Pinpoint the cell where the given text exists, returning its (X, Y) midpoint coordinate. 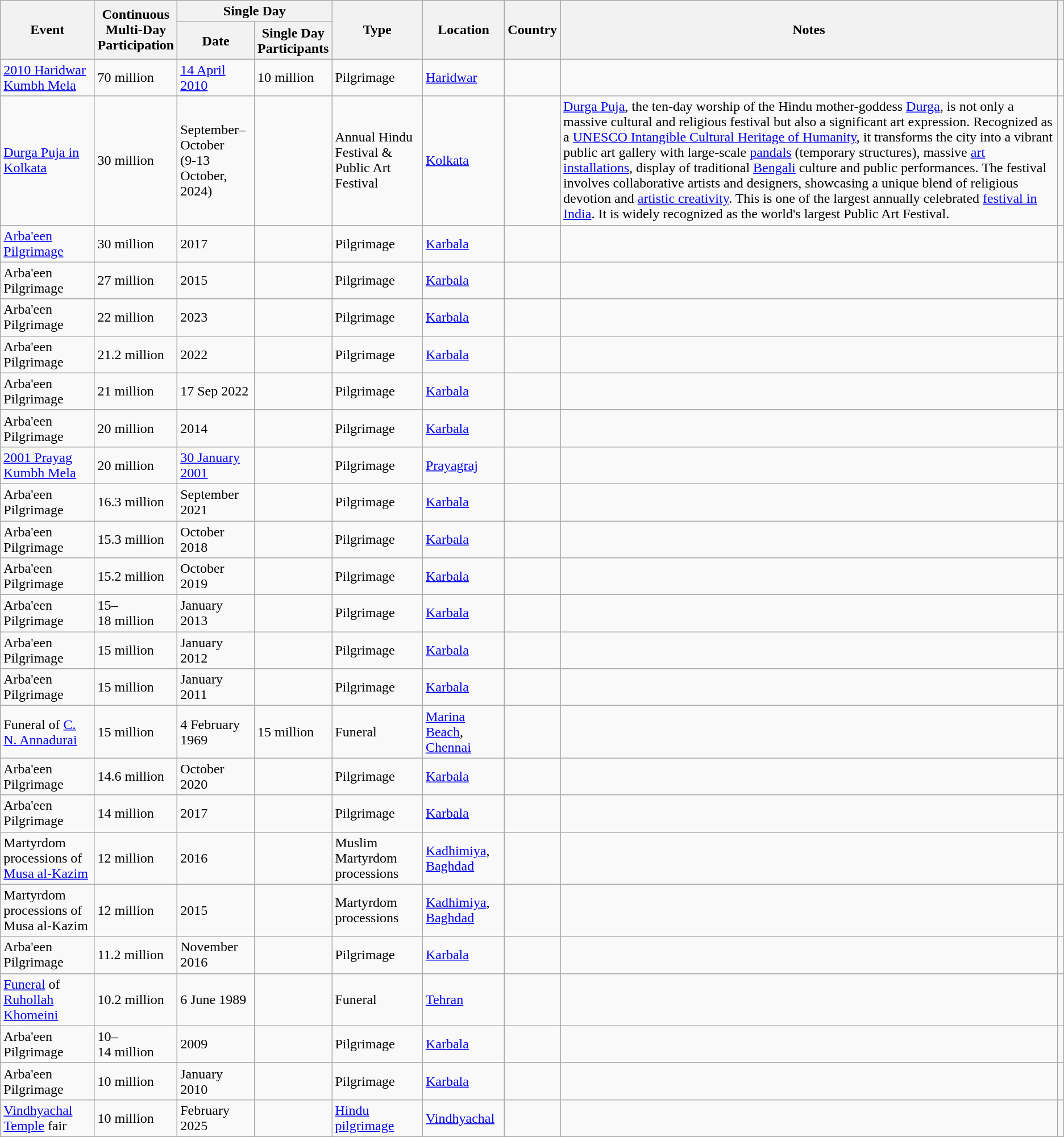
Prayagraj (463, 465)
Annual Hindu Festival & Public Art Festival (377, 160)
Date (216, 41)
October 2018 (216, 539)
Vindhyachal (463, 1118)
14.6 million (136, 776)
15.3 million (136, 539)
October 2020 (216, 776)
Notes (809, 30)
2009 (216, 1044)
Kolkata (463, 160)
10–14 million (136, 1044)
Country (533, 30)
October 2019 (216, 576)
September 2021 (216, 502)
Vindhyachal Temple fair (48, 1118)
10.2 million (136, 999)
14 million (136, 814)
14 April 2010 (216, 77)
January 2012 (216, 650)
2014 (216, 428)
15.2 million (136, 576)
16.3 million (136, 502)
15–18 million (136, 614)
30 January 2001 (216, 465)
70 million (136, 77)
January 2010 (216, 1081)
February 2025 (216, 1118)
Haridwar (463, 77)
Marina Beach, Chennai (463, 732)
2001 Prayag Kumbh Mela (48, 465)
Type (377, 30)
Muslim Martyrdom processions (377, 858)
21 million (136, 391)
Funeral of C. N. Annadurai (48, 732)
Location (463, 30)
January 2013 (216, 614)
Martyrdom processions (377, 910)
September–October(9-13 October, 2024) (216, 160)
2022 (216, 355)
22 million (136, 317)
27 million (136, 281)
Single Day (255, 11)
Event (48, 30)
Tehran (463, 999)
Funeral of Ruhollah Khomeini (48, 999)
2023 (216, 317)
4 February 1969 (216, 732)
Durga Puja in Kolkata (48, 160)
6 June 1989 (216, 999)
November 2016 (216, 955)
2010 Haridwar Kumbh Mela (48, 77)
Hindu pilgrimage (377, 1118)
January 2011 (216, 688)
11.2 million (136, 955)
21.2 million (136, 355)
ContinuousMulti-DayParticipation (136, 30)
2016 (216, 858)
17 Sep 2022 (216, 391)
Single DayParticipants (293, 41)
